Return the [x, y] coordinate for the center point of the cell that contains the specified text.  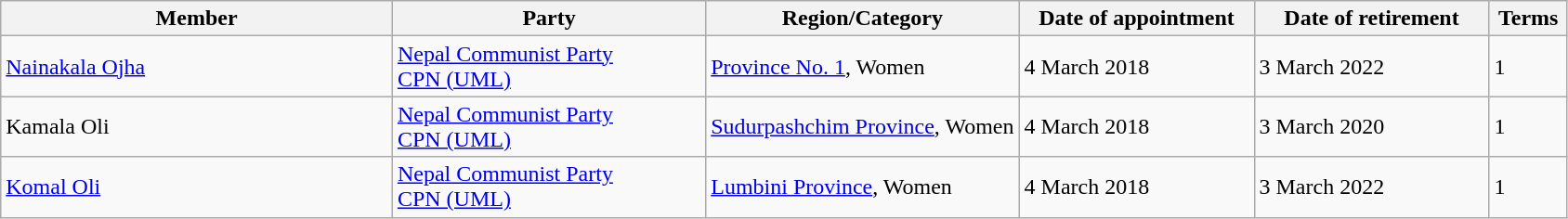
Party [548, 19]
Komal Oli [197, 187]
Sudurpashchim Province, Women [862, 126]
Lumbini Province, Women [862, 187]
Date of retirement [1371, 19]
Date of appointment [1137, 19]
Region/Category [862, 19]
Kamala Oli [197, 126]
Terms [1528, 19]
3 March 2020 [1371, 126]
Province No. 1, Women [862, 67]
Member [197, 19]
Nainakala Ojha [197, 67]
